Return (X, Y) of the center of cell containing provided text 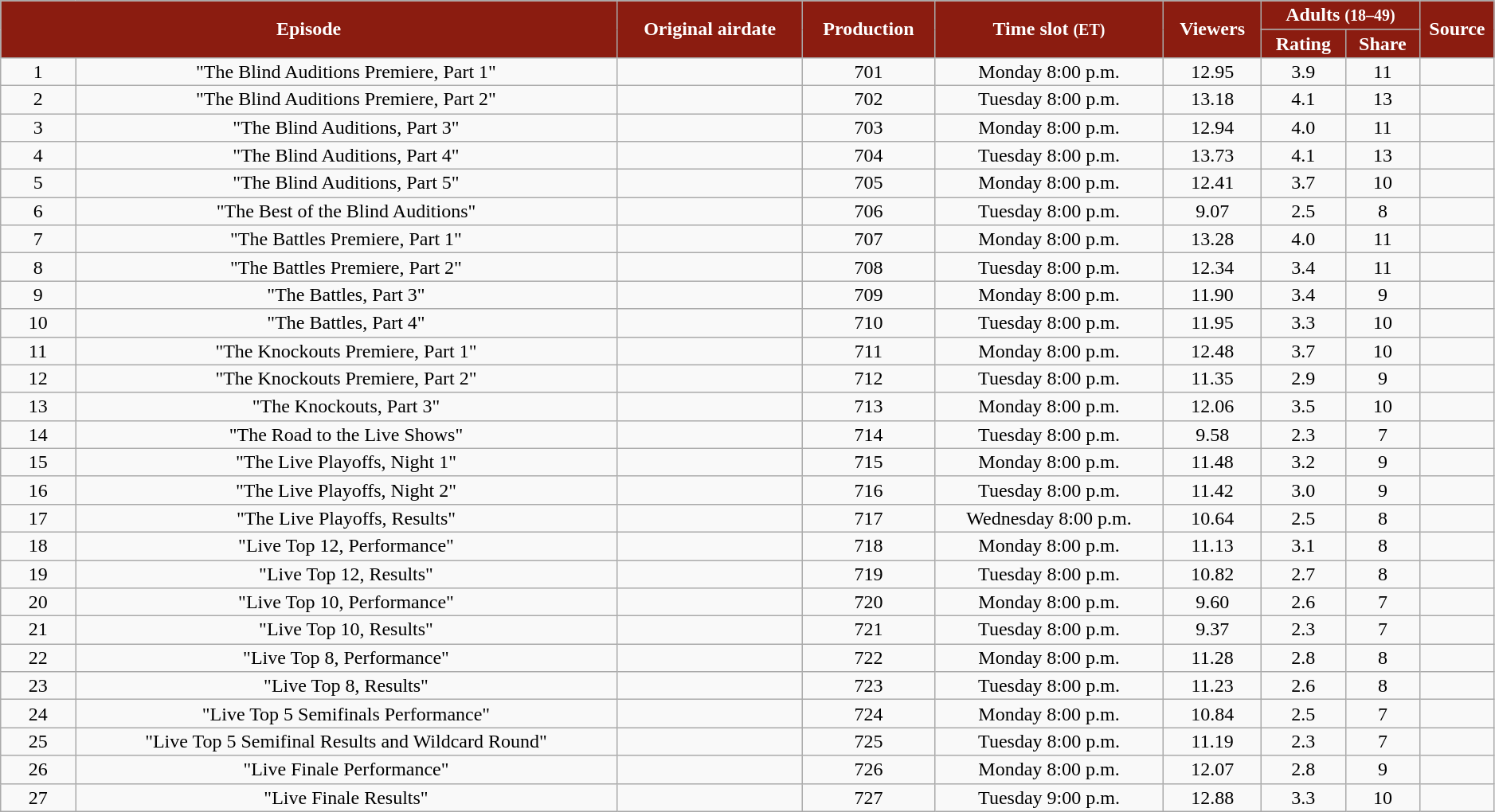
"The Battles Premiere, Part 2" (346, 267)
706 (868, 212)
715 (868, 462)
11.48 (1212, 462)
"The Blind Auditions, Part 5" (346, 183)
16 (38, 490)
716 (868, 490)
3.0 (1303, 490)
"Live Finale Performance" (346, 769)
21 (38, 630)
15 (38, 462)
Wednesday 8:00 p.m. (1049, 517)
713 (868, 406)
12.95 (1212, 72)
"The Battles Premiere, Part 1" (346, 239)
"Live Top 8, Results" (346, 686)
6 (38, 212)
12.34 (1212, 267)
"Live Finale Results" (346, 798)
"Live Top 10, Performance" (346, 602)
"The Knockouts Premiere, Part 2" (346, 379)
"Live Top 5 Semifinals Performance" (346, 713)
"The Blind Auditions, Part 4" (346, 156)
1 (38, 72)
10.82 (1212, 575)
Episode (309, 29)
723 (868, 686)
"The Live Playoffs, Night 2" (346, 490)
11.13 (1212, 546)
"The Best of the Blind Auditions" (346, 212)
2.7 (1303, 575)
18 (38, 546)
3.9 (1303, 72)
11.90 (1212, 295)
"Live Top 5 Semifinal Results and Wildcard Round" (346, 742)
727 (868, 798)
"The Live Playoffs, Night 1" (346, 462)
724 (868, 713)
12.06 (1212, 406)
"The Knockouts, Part 3" (346, 406)
3.5 (1303, 406)
11.28 (1212, 658)
702 (868, 99)
22 (38, 658)
712 (868, 379)
9.60 (1212, 602)
"The Blind Auditions Premiere, Part 2" (346, 99)
Share (1383, 43)
17 (38, 517)
13.18 (1212, 99)
"Live Top 12, Performance" (346, 546)
726 (868, 769)
13.73 (1212, 156)
3.1 (1303, 546)
9.37 (1212, 630)
13.28 (1212, 239)
24 (38, 713)
707 (868, 239)
2.9 (1303, 379)
10.84 (1212, 713)
11.35 (1212, 379)
26 (38, 769)
"The Blind Auditions, Part 3" (346, 127)
25 (38, 742)
12.48 (1212, 350)
"The Blind Auditions Premiere, Part 1" (346, 72)
11.23 (1212, 686)
12 (38, 379)
"Live Top 10, Results" (346, 630)
Production (868, 29)
720 (868, 602)
12.88 (1212, 798)
"The Battles, Part 3" (346, 295)
3.2 (1303, 462)
"The Live Playoffs, Results" (346, 517)
11.19 (1212, 742)
23 (38, 686)
"The Road to the Live Shows" (346, 435)
703 (868, 127)
710 (868, 323)
5 (38, 183)
711 (868, 350)
722 (868, 658)
Rating (1303, 43)
12.07 (1212, 769)
9.58 (1212, 435)
4 (38, 156)
12.41 (1212, 183)
9.07 (1212, 212)
"The Knockouts Premiere, Part 1" (346, 350)
721 (868, 630)
19 (38, 575)
"Live Top 12, Results" (346, 575)
27 (38, 798)
Viewers (1212, 29)
10.64 (1212, 517)
Adults (18–49) (1340, 16)
717 (868, 517)
"The Battles, Part 4" (346, 323)
Original airdate (709, 29)
"Live Top 8, Performance" (346, 658)
705 (868, 183)
704 (868, 156)
719 (868, 575)
2 (38, 99)
Time slot (ET) (1049, 29)
11.95 (1212, 323)
14 (38, 435)
714 (868, 435)
701 (868, 72)
12.94 (1212, 127)
708 (868, 267)
11.42 (1212, 490)
709 (868, 295)
718 (868, 546)
3 (38, 127)
20 (38, 602)
725 (868, 742)
Tuesday 9:00 p.m. (1049, 798)
Source (1458, 29)
